Output the [X, Y] coordinate of the center of the cell containing the given text.  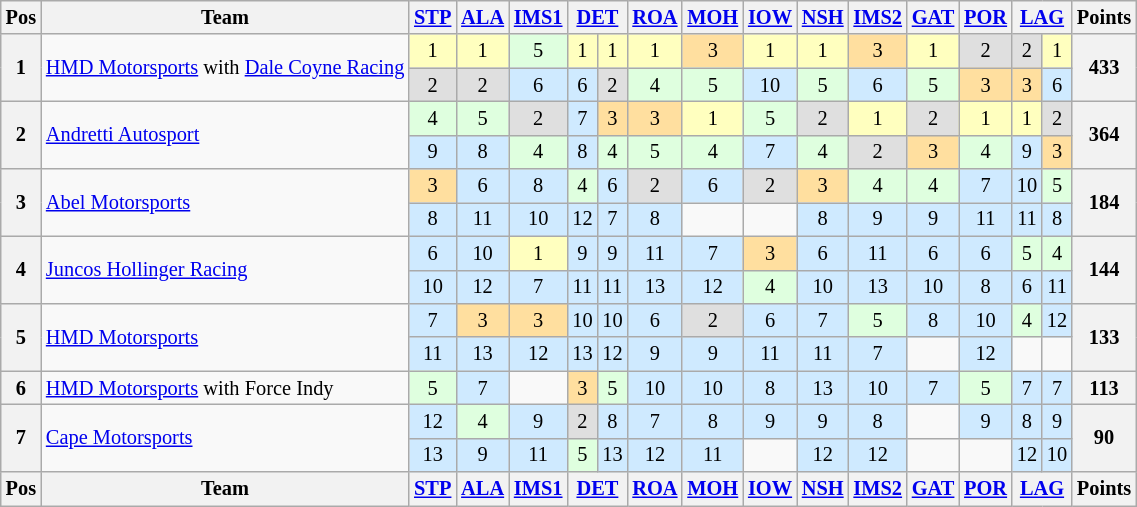
HMD Motorsports with Force Indy [225, 388]
Juncos Hollinger Racing [225, 270]
184 [1104, 202]
144 [1104, 270]
HMD Motorsports [225, 336]
364 [1104, 134]
433 [1104, 68]
133 [1104, 336]
Abel Motorsports [225, 202]
Cape Motorsports [225, 438]
113 [1104, 388]
Andretti Autosport [225, 134]
90 [1104, 438]
HMD Motorsports with Dale Coyne Racing [225, 68]
